Capture the cell that displays the provided text and extract its (x, y) central coordinate. 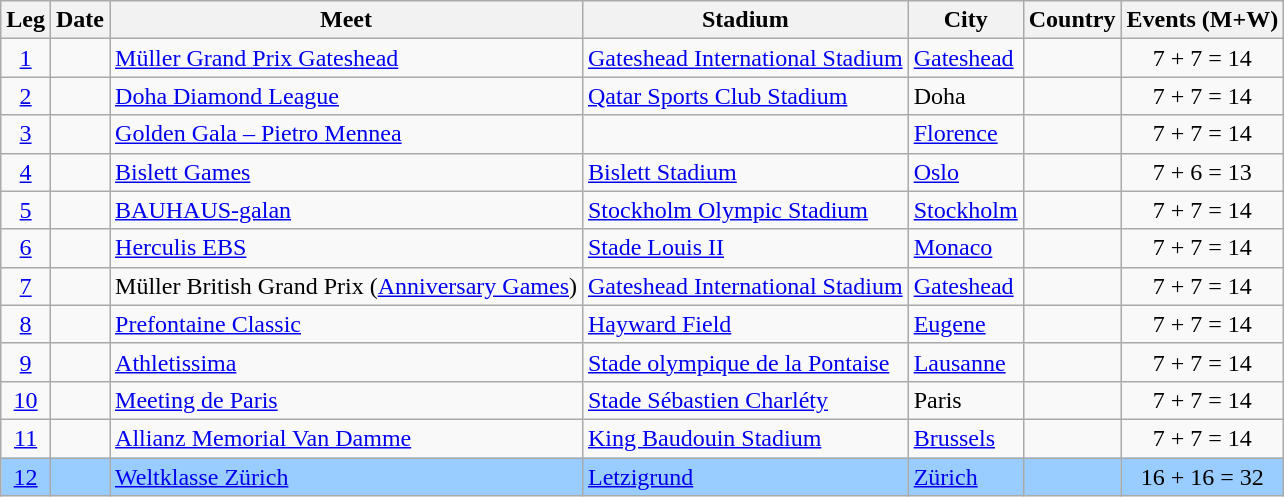
4 (26, 172)
16 + 16 = 32 (1202, 477)
Leg (26, 20)
Lausanne (966, 362)
Country (1072, 20)
Doha (966, 96)
Bislett Stadium (745, 172)
Monaco (966, 248)
Herculis EBS (346, 248)
Brussels (966, 438)
Allianz Memorial Van Damme (346, 438)
Zürich (966, 477)
3 (26, 134)
Date (80, 20)
Prefontaine Classic (346, 324)
5 (26, 210)
BAUHAUS-galan (346, 210)
Letzigrund (745, 477)
Athletissima (346, 362)
Golden Gala – Pietro Mennea (346, 134)
Meeting de Paris (346, 400)
Stockholm (966, 210)
8 (26, 324)
10 (26, 400)
Stockholm Olympic Stadium (745, 210)
Florence (966, 134)
Eugene (966, 324)
Müller British Grand Prix (Anniversary Games) (346, 286)
1 (26, 58)
Stade Sébastien Charléty (745, 400)
Oslo (966, 172)
King Baudouin Stadium (745, 438)
Hayward Field (745, 324)
Doha Diamond League (346, 96)
Events (M+W) (1202, 20)
City (966, 20)
Stadium (745, 20)
11 (26, 438)
6 (26, 248)
7 (26, 286)
Meet (346, 20)
Müller Grand Prix Gateshead (346, 58)
7 + 6 = 13 (1202, 172)
Weltklasse Zürich (346, 477)
9 (26, 362)
Bislett Games (346, 172)
Stade olympique de la Pontaise (745, 362)
Qatar Sports Club Stadium (745, 96)
Stade Louis II (745, 248)
Paris (966, 400)
12 (26, 477)
2 (26, 96)
